Output the [X, Y] coordinate of the center of the cell containing the given text.  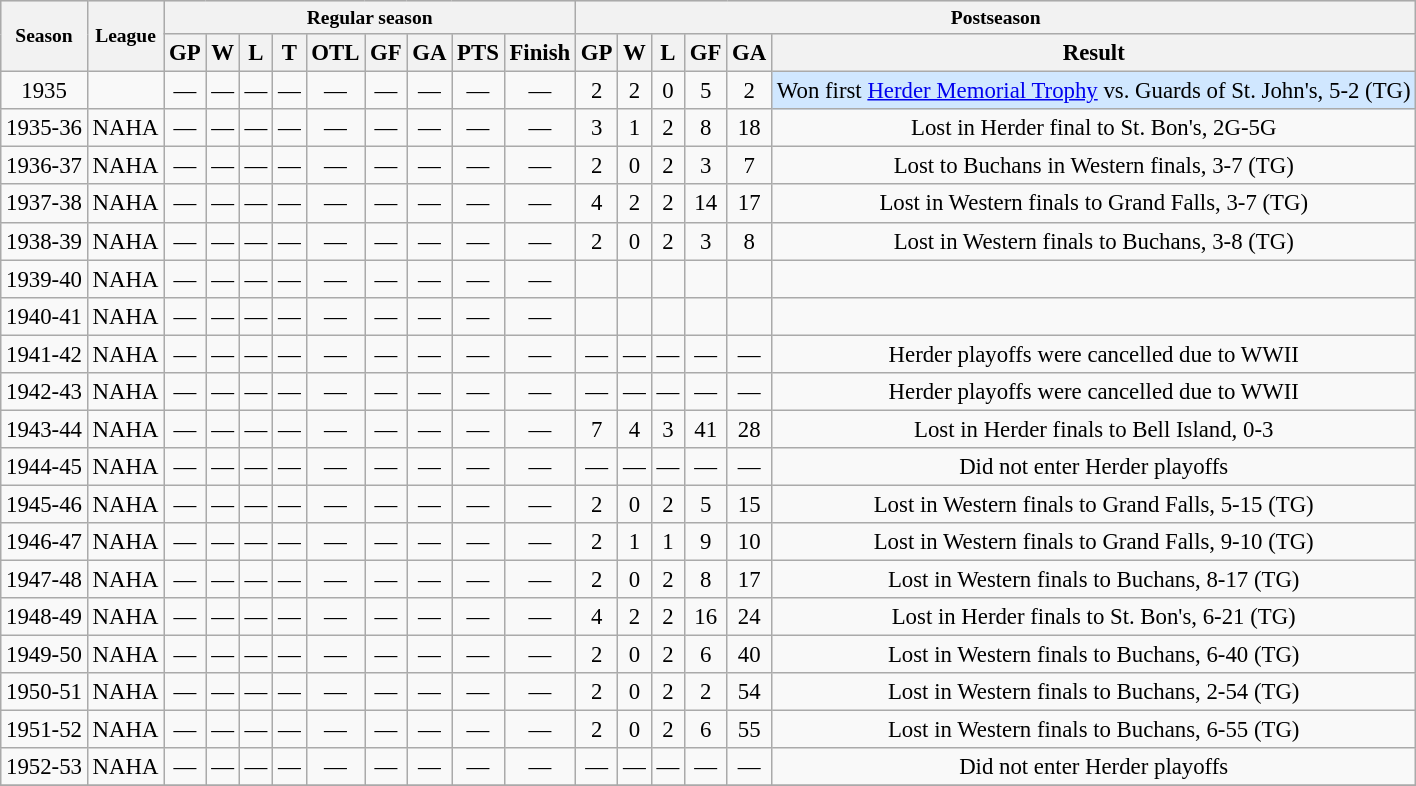
Regular season [370, 18]
Won first Herder Memorial Trophy vs. Guards of St. John's, 5-2 (TG) [1094, 91]
1948-49 [44, 617]
1940-41 [44, 316]
Lost in Western finals to Buchans, 3-8 (TG) [1094, 241]
Lost in Western finals to Buchans, 6-40 (TG) [1094, 655]
Lost in Western finals to Buchans, 2-54 (TG) [1094, 692]
28 [750, 429]
18 [750, 128]
1941-42 [44, 354]
Lost in Western finals to Grand Falls, 9-10 (TG) [1094, 542]
41 [706, 429]
Lost to Buchans in Western finals, 3-7 (TG) [1094, 166]
9 [706, 542]
OTL [336, 53]
Postseason [996, 18]
1944-45 [44, 467]
1945-46 [44, 504]
1937-38 [44, 204]
10 [750, 542]
15 [750, 504]
Lost in Herder final to St. Bon's, 2G-5G [1094, 128]
55 [750, 730]
T [290, 53]
Lost in Western finals to Grand Falls, 3-7 (TG) [1094, 204]
1950-51 [44, 692]
Season [44, 36]
24 [750, 617]
54 [750, 692]
1939-40 [44, 279]
Lost in Herder finals to St. Bon's, 6-21 (TG) [1094, 617]
Result [1094, 53]
Lost in Western finals to Buchans, 8-17 (TG) [1094, 580]
1938-39 [44, 241]
Finish [540, 53]
1942-43 [44, 392]
1951-52 [44, 730]
1936-37 [44, 166]
1943-44 [44, 429]
PTS [478, 53]
Lost in Western finals to Grand Falls, 5-15 (TG) [1094, 504]
16 [706, 617]
1949-50 [44, 655]
Lost in Western finals to Buchans, 6-55 (TG) [1094, 730]
1946-47 [44, 542]
League [125, 36]
1947-48 [44, 580]
1935 [44, 91]
1935-36 [44, 128]
1952-53 [44, 767]
Lost in Herder finals to Bell Island, 0-3 [1094, 429]
40 [750, 655]
14 [706, 204]
